Provide the [x, y] coordinate of the cell's center where the given text is located.  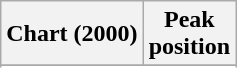
Chart (2000) [72, 34]
Peakposition [189, 34]
